Provide the [x, y] coordinate of the cell's center where the given text is located.  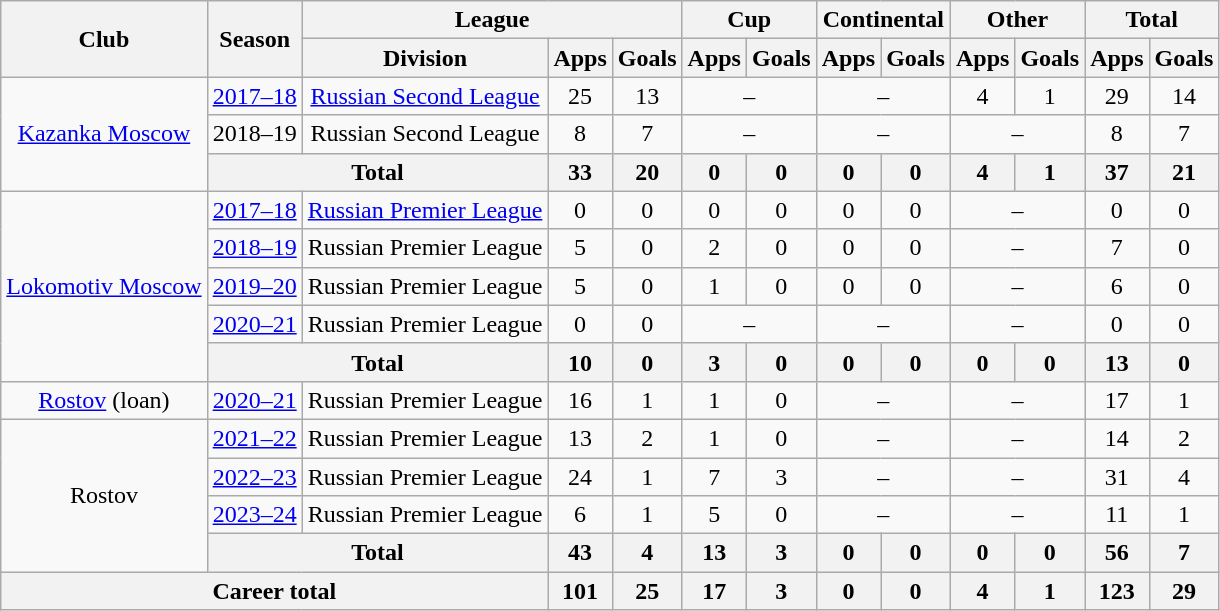
43 [580, 553]
Other [1017, 20]
123 [1117, 591]
10 [580, 362]
16 [580, 400]
2022–23 [254, 477]
Career total [274, 591]
Rostov (loan) [104, 400]
Rostov [104, 495]
2019–20 [254, 286]
Club [104, 39]
101 [580, 591]
Cup [749, 20]
37 [1117, 172]
Division [425, 58]
League [492, 20]
Lokomotiv Moscow [104, 286]
Kazanka Moscow [104, 134]
56 [1117, 553]
31 [1117, 477]
Season [254, 39]
33 [580, 172]
21 [1184, 172]
24 [580, 477]
11 [1117, 515]
20 [647, 172]
2023–24 [254, 515]
Continental [883, 20]
2021–22 [254, 438]
